Provide the [x, y] coordinate of the cell's center where the given text is located.  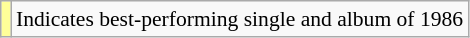
Indicates best-performing single and album of 1986 [240, 19]
